Extract the (X, Y) coordinate from the center of the cell holding the provided text.  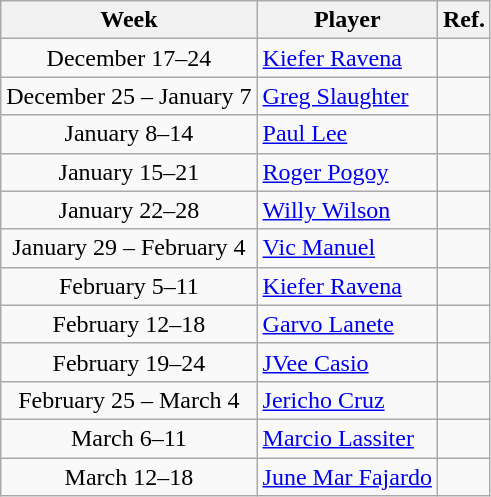
Week (129, 20)
Jericho Cruz (347, 400)
Player (347, 20)
February 19–24 (129, 362)
Paul Lee (347, 134)
March 12–18 (129, 477)
January 29 – February 4 (129, 248)
Willy Wilson (347, 210)
Garvo Lanete (347, 324)
February 12–18 (129, 324)
January 15–21 (129, 172)
Roger Pogoy (347, 172)
February 5–11 (129, 286)
June Mar Fajardo (347, 477)
March 6–11 (129, 438)
Marcio Lassiter (347, 438)
December 17–24 (129, 58)
February 25 – March 4 (129, 400)
December 25 – January 7 (129, 96)
JVee Casio (347, 362)
Vic Manuel (347, 248)
Ref. (464, 20)
Greg Slaughter (347, 96)
January 8–14 (129, 134)
January 22–28 (129, 210)
